Identify which cell holds the provided text, then report its [X, Y] central coordinate. 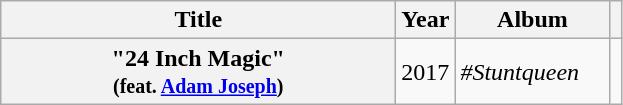
Year [426, 20]
Title [198, 20]
#Stuntqueen [532, 72]
Album [532, 20]
2017 [426, 72]
"24 Inch Magic"(feat. Adam Joseph) [198, 72]
